Capture the cell that displays the provided text and extract its [x, y] central coordinate. 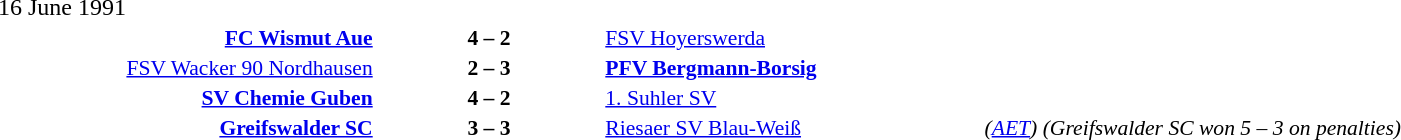
FSV Hoyerswerda [793, 38]
2 – 3 [490, 68]
PFV Bergmann-Borsig [793, 68]
1. Suhler SV [793, 98]
